For the text-containing cell, return its midpoint in [x, y] coordinate format. 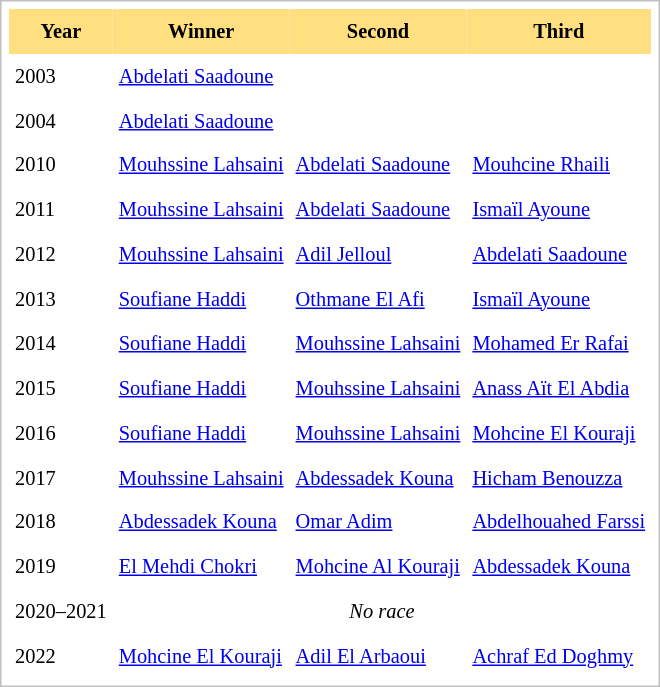
Third [558, 32]
2013 [61, 300]
2015 [61, 388]
Achraf Ed Doghmy [558, 656]
2004 [61, 120]
Hicham Benouzza [558, 478]
Omar Adim [378, 522]
Anass Aït El Abdia [558, 388]
2012 [61, 254]
Adil El Arbaoui [378, 656]
2010 [61, 166]
Othmane El Afi [378, 300]
2017 [61, 478]
Second [378, 32]
2003 [61, 76]
2014 [61, 344]
2011 [61, 210]
Year [61, 32]
2018 [61, 522]
2019 [61, 566]
2020–2021 [61, 612]
Winner [202, 32]
2022 [61, 656]
Mohamed Er Rafai [558, 344]
El Mehdi Chokri [202, 566]
Adil Jelloul [378, 254]
Mouhcine Rhaili [558, 166]
Abdelhouahed Farssi [558, 522]
2016 [61, 434]
No race [382, 612]
Mohcine Al Kouraji [378, 566]
